Pinpoint the cell where the given text exists, returning its (X, Y) midpoint coordinate. 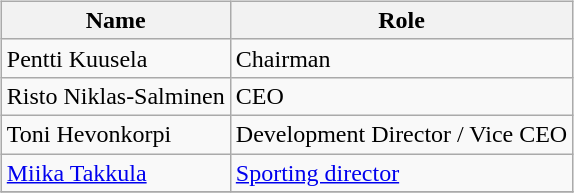
Name (116, 20)
Development Director / Vice CEO (401, 134)
Toni Hevonkorpi (116, 134)
Risto Niklas-Salminen (116, 96)
CEO (401, 96)
Pentti Kuusela (116, 58)
Role (401, 20)
Chairman (401, 58)
Miika Takkula (116, 173)
Sporting director (401, 173)
